Output the [x, y] coordinate of the center of the cell containing the given text.  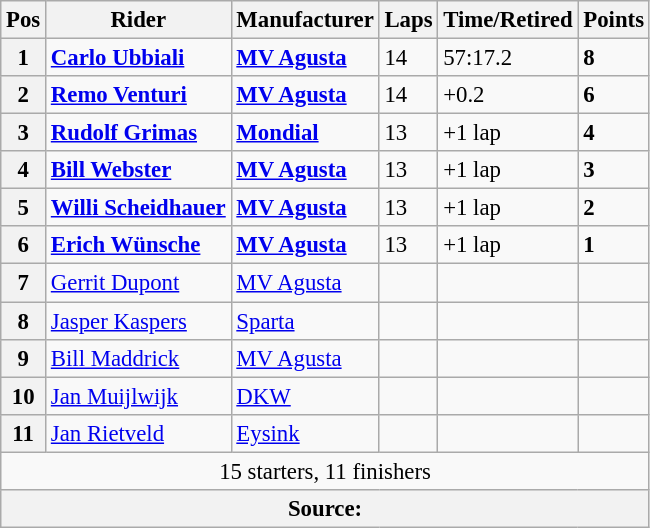
9 [24, 358]
15 starters, 11 finishers [326, 471]
Jasper Kaspers [139, 321]
5 [24, 208]
Pos [24, 20]
Mondial [305, 133]
7 [24, 283]
11 [24, 433]
57:17.2 [508, 58]
Remo Venturi [139, 95]
Jan Rietveld [139, 433]
Time/Retired [508, 20]
Erich Wünsche [139, 245]
Manufacturer [305, 20]
Rudolf Grimas [139, 133]
Sparta [305, 321]
Eysink [305, 433]
Points [614, 20]
Rider [139, 20]
Gerrit Dupont [139, 283]
Carlo Ubbiali [139, 58]
Willi Scheidhauer [139, 208]
Bill Webster [139, 170]
Bill Maddrick [139, 358]
+0.2 [508, 95]
Jan Muijlwijk [139, 396]
Source: [326, 509]
10 [24, 396]
DKW [305, 396]
Laps [408, 20]
